Detect which cell encompasses the target text, then output its [X, Y] center coordinate. 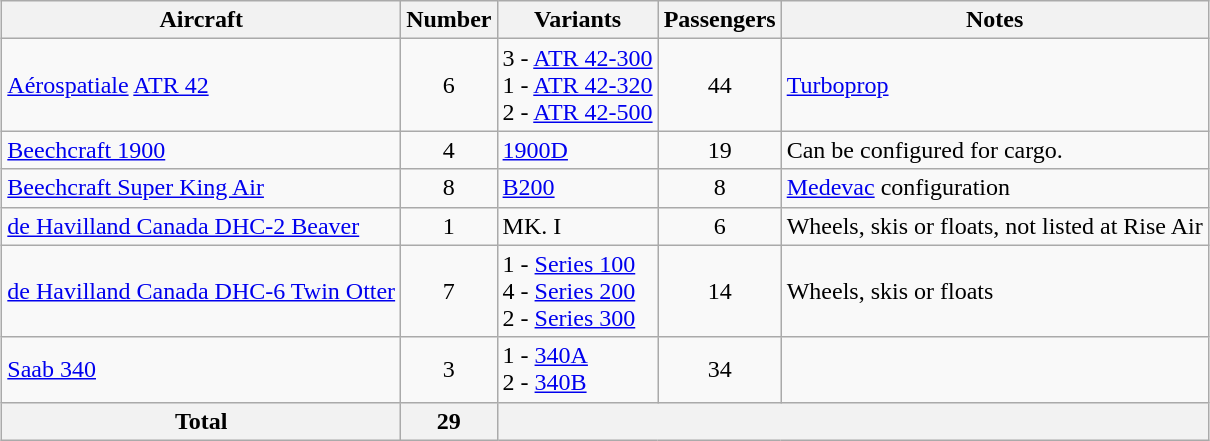
Beechcraft Super King Air [202, 188]
14 [720, 291]
Turboprop [994, 85]
1 - Series 1004 - Series 2002 - Series 300 [578, 291]
1 [449, 226]
de Havilland Canada DHC-2 Beaver [202, 226]
de Havilland Canada DHC-6 Twin Otter [202, 291]
1 - 340A2 - 340B [578, 370]
Aircraft [202, 20]
Wheels, skis or floats [994, 291]
Aérospatiale ATR 42 [202, 85]
3 - ATR 42-3001 - ATR 42-3202 - ATR 42-500 [578, 85]
Passengers [720, 20]
Saab 340 [202, 370]
B200 [578, 188]
7 [449, 291]
4 [449, 150]
Number [449, 20]
Notes [994, 20]
3 [449, 370]
29 [449, 421]
1900D [578, 150]
34 [720, 370]
Wheels, skis or floats, not listed at Rise Air [994, 226]
Total [202, 421]
Variants [578, 20]
MK. I [578, 226]
Medevac configuration [994, 188]
Can be configured for cargo. [994, 150]
Beechcraft 1900 [202, 150]
19 [720, 150]
44 [720, 85]
